Return (X, Y) of the center of cell containing provided text 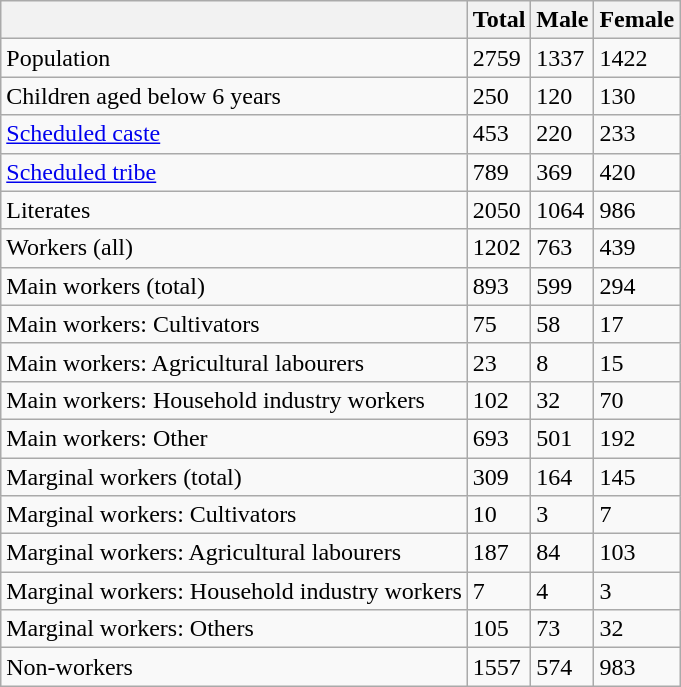
294 (637, 286)
220 (562, 134)
102 (499, 400)
Marginal workers: Household industry workers (234, 591)
986 (637, 210)
1202 (499, 248)
1064 (562, 210)
Marginal workers (total) (234, 477)
Marginal workers: Agricultural labourers (234, 553)
Main workers: Other (234, 438)
Marginal workers: Cultivators (234, 515)
164 (562, 477)
73 (562, 629)
15 (637, 362)
Scheduled caste (234, 134)
Workers (all) (234, 248)
789 (499, 172)
Total (499, 20)
250 (499, 96)
2759 (499, 58)
120 (562, 96)
Literates (234, 210)
233 (637, 134)
1337 (562, 58)
103 (637, 553)
893 (499, 286)
Children aged below 6 years (234, 96)
75 (499, 324)
192 (637, 438)
Main workers: Cultivators (234, 324)
501 (562, 438)
1557 (499, 667)
187 (499, 553)
2050 (499, 210)
693 (499, 438)
23 (499, 362)
Marginal workers: Others (234, 629)
Non-workers (234, 667)
105 (499, 629)
Male (562, 20)
369 (562, 172)
4 (562, 591)
Main workers (total) (234, 286)
145 (637, 477)
420 (637, 172)
130 (637, 96)
Female (637, 20)
10 (499, 515)
599 (562, 286)
763 (562, 248)
70 (637, 400)
8 (562, 362)
Scheduled tribe (234, 172)
Population (234, 58)
983 (637, 667)
1422 (637, 58)
309 (499, 477)
Main workers: Household industry workers (234, 400)
453 (499, 134)
84 (562, 553)
58 (562, 324)
17 (637, 324)
Main workers: Agricultural labourers (234, 362)
439 (637, 248)
574 (562, 667)
